Return [x, y] of the center of cell containing provided text 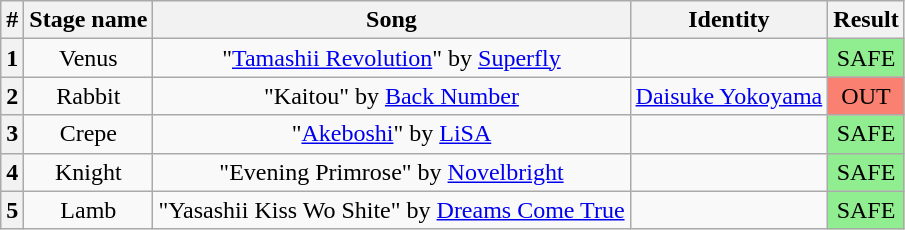
"Akeboshi" by LiSA [392, 134]
Lamb [88, 210]
Identity [729, 20]
5 [12, 210]
"Kaitou" by Back Number [392, 96]
# [12, 20]
"Tamashii Revolution" by Superfly [392, 58]
Venus [88, 58]
2 [12, 96]
1 [12, 58]
Stage name [88, 20]
"Evening Primrose" by Novelbright [392, 172]
Result [866, 20]
Knight [88, 172]
3 [12, 134]
"Yasashii Kiss Wo Shite" by Dreams Come True [392, 210]
Song [392, 20]
4 [12, 172]
Rabbit [88, 96]
Daisuke Yokoyama [729, 96]
Crepe [88, 134]
OUT [866, 96]
